Pinpoint the cell where the given text exists, returning its (x, y) midpoint coordinate. 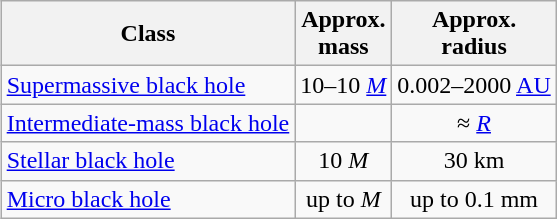
Stellar black hole (148, 161)
up to 0.1 mm (474, 199)
up to M (344, 199)
10 M (344, 161)
0.002–2000 AU (474, 85)
Micro black hole (148, 199)
Class (148, 34)
30 km (474, 161)
Supermassive black hole (148, 85)
Intermediate-mass black hole (148, 123)
10–10 M (344, 85)
Approx.mass (344, 34)
≈ R (474, 123)
Approx.radius (474, 34)
